Capture the cell that displays the provided text and extract its (X, Y) central coordinate. 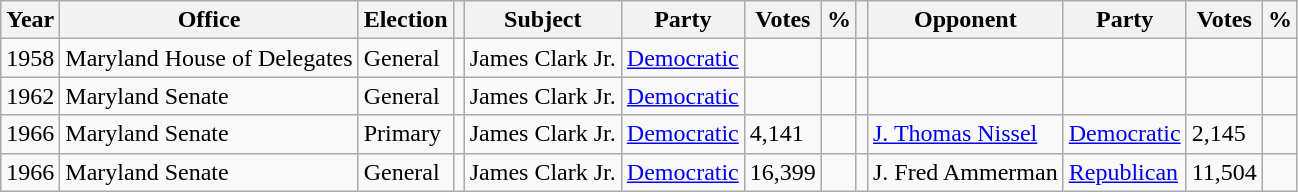
Maryland House of Delegates (209, 58)
Republican (1124, 172)
4,141 (782, 134)
J. Fred Ammerman (965, 172)
Office (209, 20)
Year (30, 20)
Election (406, 20)
11,504 (1224, 172)
Primary (406, 134)
1958 (30, 58)
Subject (542, 20)
Opponent (965, 20)
16,399 (782, 172)
J. Thomas Nissel (965, 134)
1962 (30, 96)
2,145 (1224, 134)
